Identify which cell holds the provided text, then report its [X, Y] central coordinate. 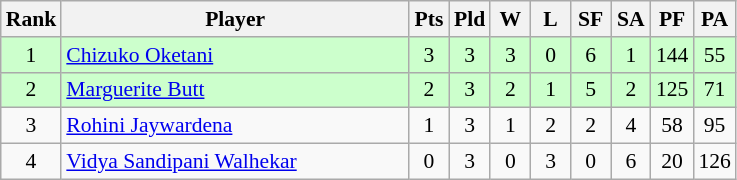
71 [714, 90]
Pts [429, 19]
5 [591, 90]
Marguerite Butt [235, 90]
Pld [470, 19]
Rohini Jaywardena [235, 126]
58 [672, 126]
126 [714, 162]
SF [591, 19]
L [550, 19]
PA [714, 19]
125 [672, 90]
SA [631, 19]
W [510, 19]
55 [714, 55]
144 [672, 55]
Chizuko Oketani [235, 55]
20 [672, 162]
Rank [32, 19]
Vidya Sandipani Walhekar [235, 162]
Player [235, 19]
PF [672, 19]
95 [714, 126]
